Determine the (X, Y) coordinate at the center of the cell enclosing the given text.  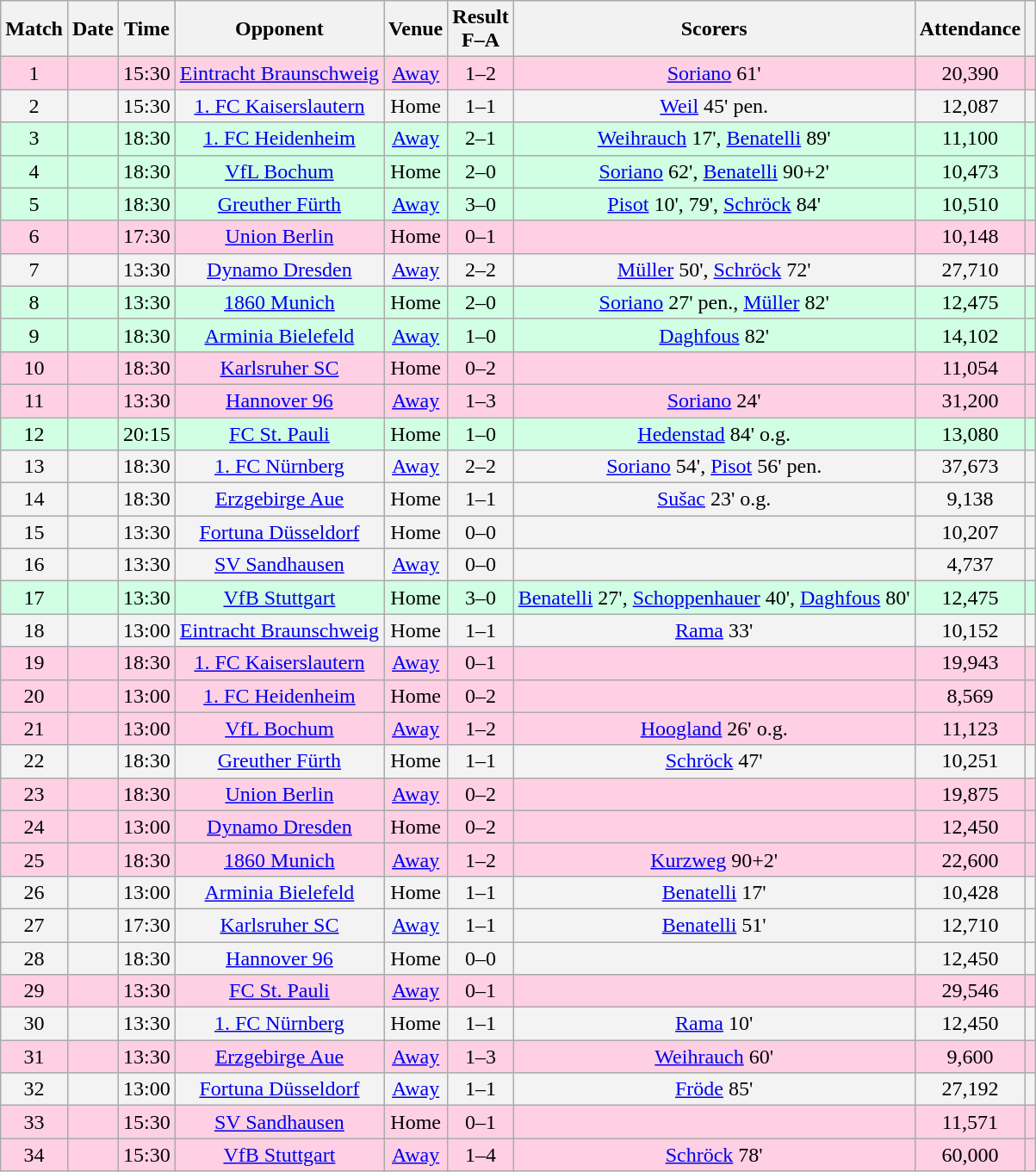
14 (34, 499)
20 (34, 696)
27 (34, 925)
Date (93, 29)
Kurzweg 90+2' (714, 859)
29 (34, 991)
34 (34, 1155)
10,510 (970, 204)
12,710 (970, 925)
3 (34, 139)
1–4 (481, 1155)
4 (34, 171)
10 (34, 368)
4,737 (970, 565)
Rama 10' (714, 1024)
10,428 (970, 892)
Müller 50', Schröck 72' (714, 270)
Venue (416, 29)
10,148 (970, 237)
25 (34, 859)
10,152 (970, 630)
22 (34, 761)
2–1 (481, 139)
23 (34, 794)
Schröck 47' (714, 761)
Daghfous 82' (714, 335)
33 (34, 1122)
Benatelli 17' (714, 892)
Soriano 62', Benatelli 90+2' (714, 171)
10,251 (970, 761)
Rama 33' (714, 630)
37,673 (970, 467)
Time (147, 29)
13,080 (970, 433)
10,207 (970, 532)
Pisot 10', 79', Schröck 84' (714, 204)
12 (34, 433)
18 (34, 630)
ResultF–A (481, 29)
Weil 45' pen. (714, 106)
11,123 (970, 729)
10,473 (970, 171)
Soriano 27' pen., Müller 82' (714, 302)
27,192 (970, 1089)
Weihrauch 17', Benatelli 89' (714, 139)
Scorers (714, 29)
Benatelli 51' (714, 925)
20,390 (970, 73)
Benatelli 27', Schoppenhauer 40', Daghfous 80' (714, 598)
9,138 (970, 499)
17 (34, 598)
27,710 (970, 270)
Soriano 61' (714, 73)
20:15 (147, 433)
11 (34, 400)
19,875 (970, 794)
9,600 (970, 1057)
7 (34, 270)
Soriano 24' (714, 400)
Match (34, 29)
8,569 (970, 696)
Opponent (279, 29)
8 (34, 302)
24 (34, 827)
1 (34, 73)
5 (34, 204)
Hoogland 26' o.g. (714, 729)
31,200 (970, 400)
22,600 (970, 859)
Attendance (970, 29)
30 (34, 1024)
19,943 (970, 663)
11,054 (970, 368)
Hedenstad 84' o.g. (714, 433)
6 (34, 237)
11,100 (970, 139)
9 (34, 335)
19 (34, 663)
14,102 (970, 335)
28 (34, 958)
15 (34, 532)
2 (34, 106)
12,087 (970, 106)
21 (34, 729)
31 (34, 1057)
26 (34, 892)
Weihrauch 60' (714, 1057)
Fröde 85' (714, 1089)
Sušac 23' o.g. (714, 499)
11,571 (970, 1122)
Schröck 78' (714, 1155)
16 (34, 565)
32 (34, 1089)
60,000 (970, 1155)
29,546 (970, 991)
Soriano 54', Pisot 56' pen. (714, 467)
13 (34, 467)
